Return the (x, y) coordinate for the center point of the cell that contains the specified text.  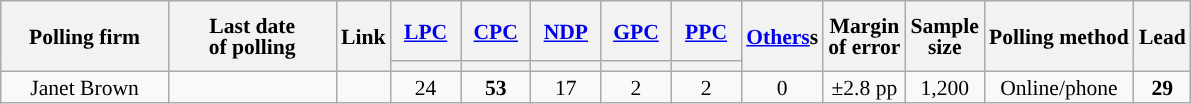
LPC (426, 31)
Samplesize (945, 36)
CPC (496, 31)
Marginof error (864, 36)
53 (496, 86)
Link (364, 36)
1,200 (945, 86)
Otherss (782, 36)
±2.8 pp (864, 86)
PPC (706, 31)
29 (1162, 86)
Janet Brown (85, 86)
Last dateof polling (252, 36)
Lead (1162, 36)
24 (426, 86)
GPC (636, 31)
17 (566, 86)
0 (782, 86)
Polling firm (85, 36)
NDP (566, 31)
Online/phone (1059, 86)
Polling method (1059, 36)
